Return the (X, Y) coordinate for the center point of the cell that contains the specified text.  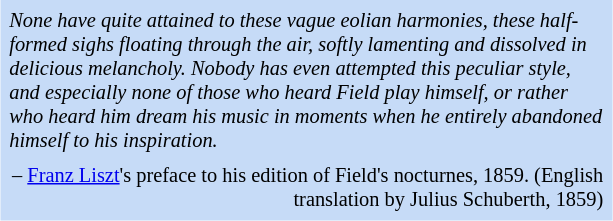
– Franz Liszt's preface to his edition of Field's nocturnes, 1859. (English translation by Julius Schuberth, 1859) (306, 188)
